From the cell containing the given text, extract its center point as (x, y) coordinate. 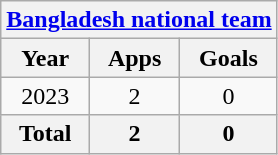
Total (46, 134)
Bangladesh national team (139, 20)
Year (46, 58)
Goals (229, 58)
2023 (46, 96)
Apps (135, 58)
